Detect which cell encompasses the target text, then output its [X, Y] center coordinate. 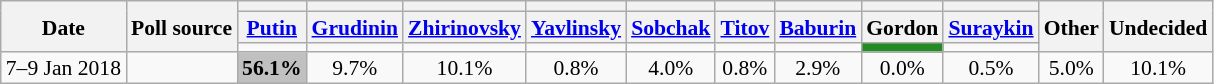
Baburin [818, 26]
5.0% [1072, 68]
0.0% [902, 68]
4.0% [670, 68]
Putin [272, 26]
Date [64, 26]
Undecided [1158, 26]
9.7% [356, 68]
2.9% [818, 68]
Yavlinsky [576, 26]
Suraykin [990, 26]
0.5% [990, 68]
Titov [744, 26]
7–9 Jan 2018 [64, 68]
Poll source [182, 26]
56.1% [272, 68]
Gordon [902, 26]
Zhirinovsky [464, 26]
Sobchak [670, 26]
Grudinin [356, 26]
Other [1072, 26]
